Detect which cell encompasses the target text, then output its [X, Y] center coordinate. 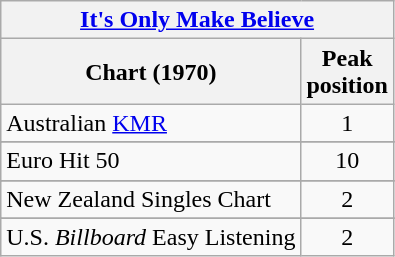
It's Only Make Believe [198, 20]
10 [347, 161]
U.S. Billboard Easy Listening [151, 237]
Australian KMR [151, 123]
New Zealand Singles Chart [151, 199]
Peakposition [347, 72]
1 [347, 123]
Chart (1970) [151, 72]
Euro Hit 50 [151, 161]
